Return the [X, Y] coordinate for the center point of the cell that contains the specified text.  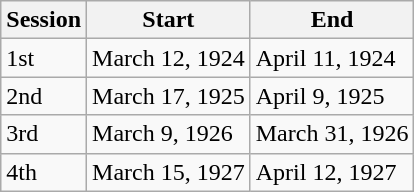
2nd [44, 96]
March 15, 1927 [169, 172]
1st [44, 58]
March 17, 1925 [169, 96]
March 9, 1926 [169, 134]
Start [169, 20]
April 9, 1925 [332, 96]
March 31, 1926 [332, 134]
March 12, 1924 [169, 58]
3rd [44, 134]
4th [44, 172]
April 12, 1927 [332, 172]
Session [44, 20]
End [332, 20]
April 11, 1924 [332, 58]
